From the cell containing the given text, extract its center point as (x, y) coordinate. 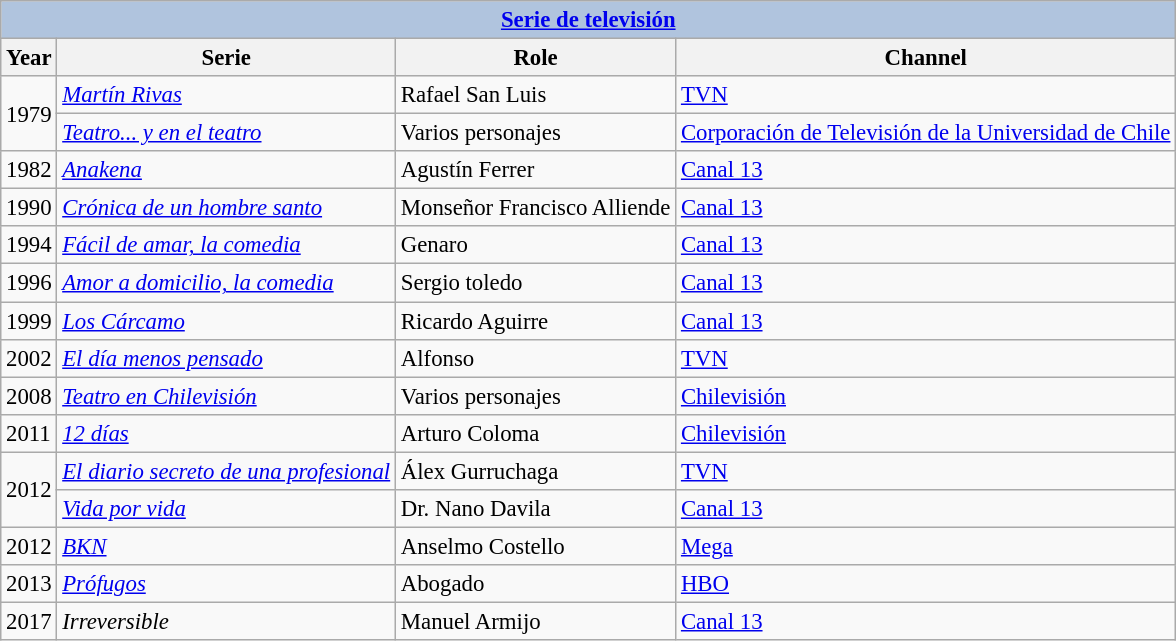
Serie (226, 58)
Manuel Armijo (535, 621)
Teatro en Chilevisión (226, 396)
Monseñor Francisco Alliende (535, 208)
1999 (29, 321)
Serie de televisión (588, 20)
Prófugos (226, 584)
Ricardo Aguirre (535, 321)
2002 (29, 358)
Mega (926, 546)
Agustín Ferrer (535, 170)
Abogado (535, 584)
2008 (29, 396)
2017 (29, 621)
Teatro... y en el teatro (226, 133)
Arturo Coloma (535, 433)
1996 (29, 283)
Role (535, 58)
HBO (926, 584)
El diario secreto de una profesional (226, 471)
Year (29, 58)
Alfonso (535, 358)
BKN (226, 546)
2011 (29, 433)
Channel (926, 58)
1990 (29, 208)
Crónica de un hombre santo (226, 208)
Sergio toledo (535, 283)
2013 (29, 584)
Rafael San Luis (535, 95)
Anakena (226, 170)
Corporación de Televisión de la Universidad de Chile (926, 133)
Martín Rivas (226, 95)
Álex Gurruchaga (535, 471)
Fácil de amar, la comedia (226, 245)
El día menos pensado (226, 358)
Los Cárcamo (226, 321)
Amor a domicilio, la comedia (226, 283)
Irreversible (226, 621)
Genaro (535, 245)
1979 (29, 114)
1994 (29, 245)
Dr. Nano Davila (535, 509)
1982 (29, 170)
12 días (226, 433)
Anselmo Costello (535, 546)
Vida por vida (226, 509)
